For the text-containing cell, return its midpoint in [x, y] coordinate format. 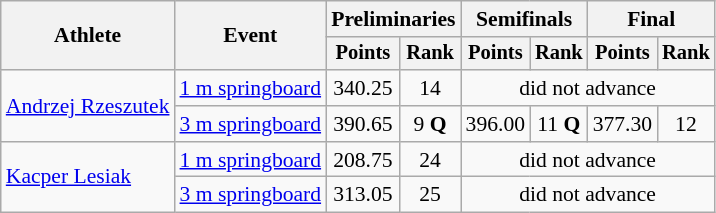
340.25 [363, 88]
Event [251, 36]
11 Q [559, 124]
14 [430, 88]
396.00 [496, 124]
Andrzej Rzeszutek [88, 106]
Semifinals [524, 19]
Kacper Lesiak [88, 178]
9 Q [430, 124]
25 [430, 195]
Preliminaries [393, 19]
208.75 [363, 160]
313.05 [363, 195]
12 [686, 124]
24 [430, 160]
Athlete [88, 36]
Final [652, 19]
377.30 [622, 124]
390.65 [363, 124]
